Provide the [X, Y] coordinate of the cell's center where the given text is located.  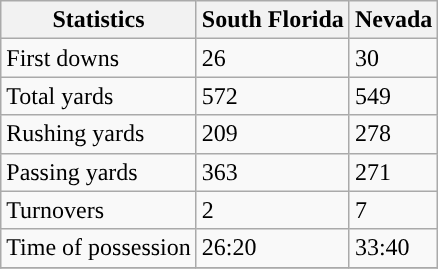
33:40 [393, 248]
363 [272, 172]
549 [393, 96]
209 [272, 134]
7 [393, 210]
Total yards [99, 96]
Turnovers [99, 210]
First downs [99, 58]
26 [272, 58]
Nevada [393, 20]
Passing yards [99, 172]
26:20 [272, 248]
South Florida [272, 20]
Rushing yards [99, 134]
271 [393, 172]
572 [272, 96]
30 [393, 58]
2 [272, 210]
Time of possession [99, 248]
278 [393, 134]
Statistics [99, 20]
